Find where the given text appears and provide that cell's center as [X, Y] coordinate. 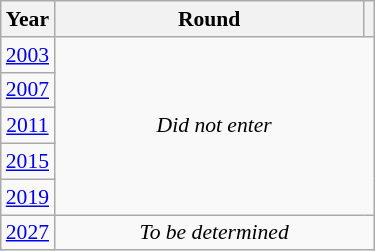
Year [28, 19]
2003 [28, 55]
2011 [28, 126]
2019 [28, 197]
2027 [28, 233]
2015 [28, 162]
Round [209, 19]
Did not enter [214, 126]
2007 [28, 90]
To be determined [214, 233]
